Scan for the cell matching the given text and deliver its [X, Y] coordinate at center. 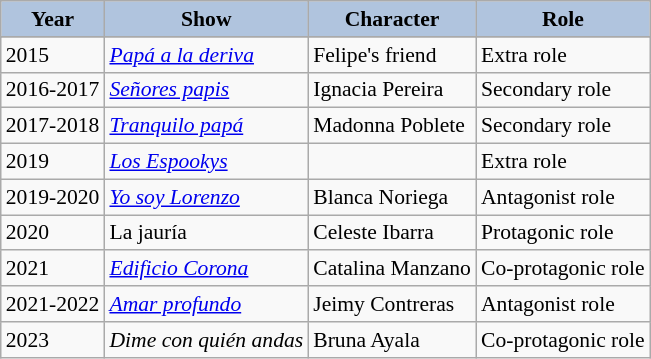
2019 [53, 162]
2019-2020 [53, 197]
Amar profundo [206, 304]
Tranquilo papá [206, 126]
Señores papis [206, 90]
La jauría [206, 233]
Character [392, 19]
2021-2022 [53, 304]
Show [206, 19]
Bruna Ayala [392, 340]
2017-2018 [53, 126]
Role [563, 19]
Papá a la deriva [206, 55]
2015 [53, 55]
Year [53, 19]
Felipe's friend [392, 55]
Dime con quién andas [206, 340]
Yo soy Lorenzo [206, 197]
Edificio Corona [206, 269]
Los Espookys [206, 162]
Catalina Manzano [392, 269]
Celeste Ibarra [392, 233]
Madonna Poblete [392, 126]
2016-2017 [53, 90]
2021 [53, 269]
Ignacia Pereira [392, 90]
Blanca Noriega [392, 197]
Jeimy Contreras [392, 304]
2020 [53, 233]
Protagonic role [563, 233]
2023 [53, 340]
